Search for the cell housing the specified text and yield its (X, Y) center coordinate. 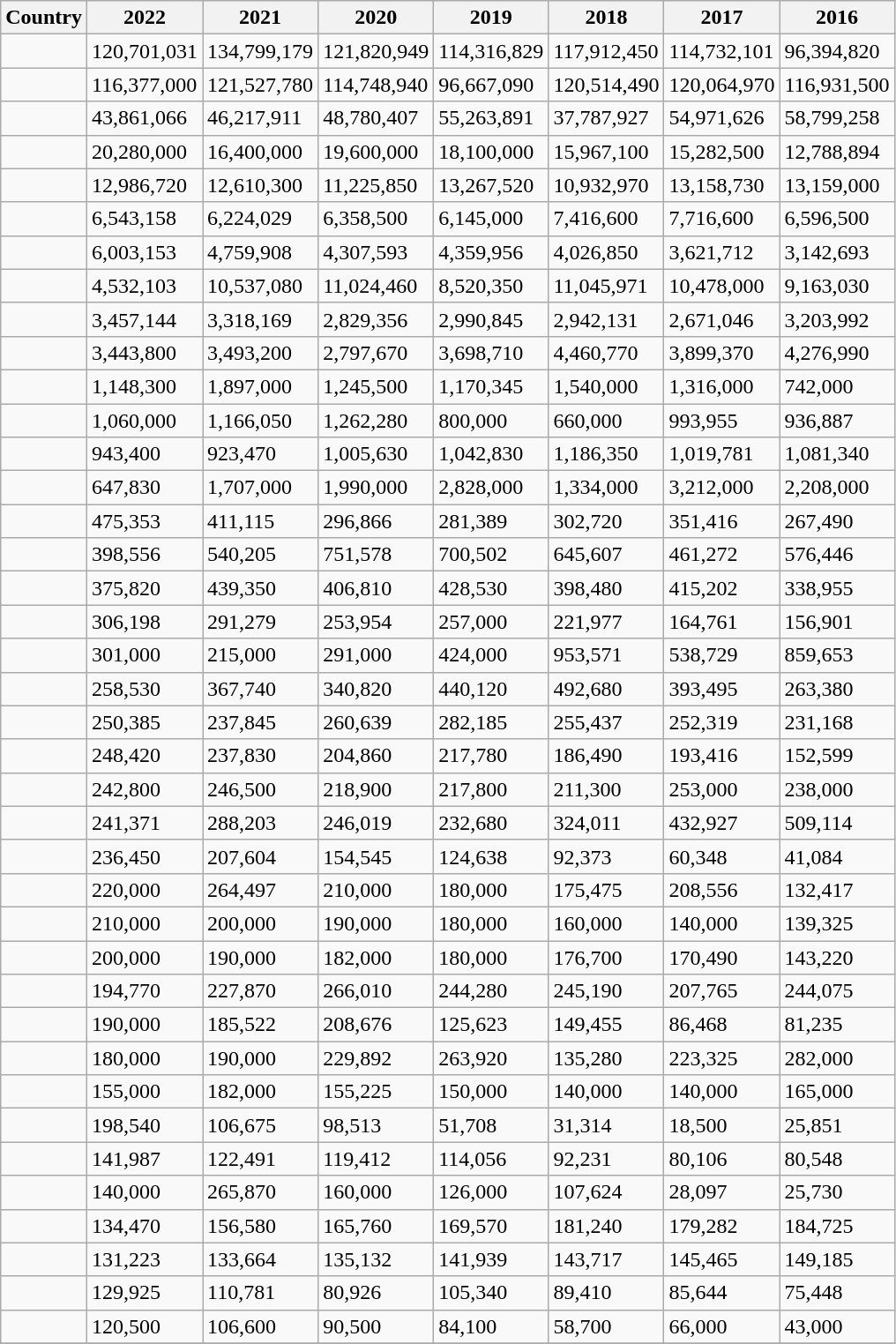
12,788,894 (837, 152)
98,513 (376, 1125)
2,942,131 (607, 319)
126,000 (491, 1192)
207,765 (721, 991)
143,220 (837, 957)
440,120 (491, 689)
155,225 (376, 1092)
250,385 (145, 722)
215,000 (261, 655)
248,420 (145, 756)
264,497 (261, 890)
282,185 (491, 722)
11,024,460 (376, 286)
1,148,300 (145, 386)
170,490 (721, 957)
176,700 (607, 957)
208,556 (721, 890)
242,800 (145, 789)
432,927 (721, 823)
1,019,781 (721, 454)
13,159,000 (837, 185)
3,212,000 (721, 488)
80,106 (721, 1159)
406,810 (376, 588)
236,450 (145, 856)
291,279 (261, 622)
1,005,630 (376, 454)
238,000 (837, 789)
48,780,407 (376, 118)
296,866 (376, 521)
3,899,370 (721, 353)
6,543,158 (145, 219)
324,011 (607, 823)
122,491 (261, 1159)
3,493,200 (261, 353)
96,394,820 (837, 51)
207,604 (261, 856)
13,267,520 (491, 185)
492,680 (607, 689)
509,114 (837, 823)
41,084 (837, 856)
1,245,500 (376, 386)
351,416 (721, 521)
6,145,000 (491, 219)
133,664 (261, 1259)
859,653 (837, 655)
1,060,000 (145, 421)
1,707,000 (261, 488)
221,977 (607, 622)
198,540 (145, 1125)
267,490 (837, 521)
135,132 (376, 1259)
231,168 (837, 722)
125,623 (491, 1025)
1,186,350 (607, 454)
134,799,179 (261, 51)
1,262,280 (376, 421)
263,380 (837, 689)
92,231 (607, 1159)
132,417 (837, 890)
576,446 (837, 555)
55,263,891 (491, 118)
54,971,626 (721, 118)
218,900 (376, 789)
742,000 (837, 386)
135,280 (607, 1058)
117,912,450 (607, 51)
281,389 (491, 521)
106,600 (261, 1326)
3,203,992 (837, 319)
943,400 (145, 454)
660,000 (607, 421)
461,272 (721, 555)
124,638 (491, 856)
244,075 (837, 991)
302,720 (607, 521)
229,892 (376, 1058)
185,522 (261, 1025)
244,280 (491, 991)
18,100,000 (491, 152)
245,190 (607, 991)
288,203 (261, 823)
253,954 (376, 622)
11,225,850 (376, 185)
141,987 (145, 1159)
923,470 (261, 454)
1,042,830 (491, 454)
227,870 (261, 991)
131,223 (145, 1259)
139,325 (837, 923)
211,300 (607, 789)
66,000 (721, 1326)
13,158,730 (721, 185)
282,000 (837, 1058)
110,781 (261, 1293)
114,732,101 (721, 51)
4,359,956 (491, 252)
237,845 (261, 722)
20,280,000 (145, 152)
2,797,670 (376, 353)
2022 (145, 18)
1,166,050 (261, 421)
291,000 (376, 655)
1,540,000 (607, 386)
89,410 (607, 1293)
4,276,990 (837, 353)
258,530 (145, 689)
1,170,345 (491, 386)
107,624 (607, 1192)
120,701,031 (145, 51)
105,340 (491, 1293)
398,480 (607, 588)
4,532,103 (145, 286)
43,861,066 (145, 118)
700,502 (491, 555)
80,926 (376, 1293)
10,932,970 (607, 185)
15,967,100 (607, 152)
114,056 (491, 1159)
2,990,845 (491, 319)
252,319 (721, 722)
60,348 (721, 856)
90,500 (376, 1326)
120,500 (145, 1326)
2,671,046 (721, 319)
2020 (376, 18)
217,800 (491, 789)
3,698,710 (491, 353)
260,639 (376, 722)
4,460,770 (607, 353)
428,530 (491, 588)
84,100 (491, 1326)
220,000 (145, 890)
340,820 (376, 689)
1,316,000 (721, 386)
6,003,153 (145, 252)
253,000 (721, 789)
11,045,971 (607, 286)
393,495 (721, 689)
25,851 (837, 1125)
6,224,029 (261, 219)
106,675 (261, 1125)
58,799,258 (837, 118)
19,600,000 (376, 152)
415,202 (721, 588)
12,986,720 (145, 185)
266,010 (376, 991)
3,621,712 (721, 252)
149,185 (837, 1259)
2,829,356 (376, 319)
92,373 (607, 856)
936,887 (837, 421)
3,457,144 (145, 319)
86,468 (721, 1025)
439,350 (261, 588)
152,599 (837, 756)
424,000 (491, 655)
149,455 (607, 1025)
150,000 (491, 1092)
232,680 (491, 823)
145,465 (721, 1259)
8,520,350 (491, 286)
Country (44, 18)
119,412 (376, 1159)
208,676 (376, 1025)
3,318,169 (261, 319)
43,000 (837, 1326)
12,610,300 (261, 185)
751,578 (376, 555)
4,307,593 (376, 252)
46,217,911 (261, 118)
179,282 (721, 1226)
120,064,970 (721, 85)
375,820 (145, 588)
246,500 (261, 789)
398,556 (145, 555)
6,358,500 (376, 219)
217,780 (491, 756)
645,607 (607, 555)
10,478,000 (721, 286)
116,377,000 (145, 85)
75,448 (837, 1293)
10,537,080 (261, 286)
1,081,340 (837, 454)
367,740 (261, 689)
411,115 (261, 521)
18,500 (721, 1125)
141,939 (491, 1259)
241,371 (145, 823)
58,700 (607, 1326)
993,955 (721, 421)
1,334,000 (607, 488)
6,596,500 (837, 219)
28,097 (721, 1192)
2016 (837, 18)
25,730 (837, 1192)
1,897,000 (261, 386)
164,761 (721, 622)
7,416,600 (607, 219)
181,240 (607, 1226)
155,000 (145, 1092)
7,716,600 (721, 219)
114,748,940 (376, 85)
3,443,800 (145, 353)
80,548 (837, 1159)
15,282,500 (721, 152)
237,830 (261, 756)
800,000 (491, 421)
2018 (607, 18)
2021 (261, 18)
338,955 (837, 588)
194,770 (145, 991)
246,019 (376, 823)
156,580 (261, 1226)
2,208,000 (837, 488)
51,708 (491, 1125)
301,000 (145, 655)
3,142,693 (837, 252)
540,205 (261, 555)
2017 (721, 18)
9,163,030 (837, 286)
306,198 (145, 622)
169,570 (491, 1226)
121,820,949 (376, 51)
184,725 (837, 1226)
186,490 (607, 756)
165,760 (376, 1226)
265,870 (261, 1192)
96,667,090 (491, 85)
81,235 (837, 1025)
31,314 (607, 1125)
263,920 (491, 1058)
85,644 (721, 1293)
4,026,850 (607, 252)
647,830 (145, 488)
156,901 (837, 622)
114,316,829 (491, 51)
154,545 (376, 856)
134,470 (145, 1226)
193,416 (721, 756)
120,514,490 (607, 85)
953,571 (607, 655)
129,925 (145, 1293)
16,400,000 (261, 152)
2019 (491, 18)
475,353 (145, 521)
255,437 (607, 722)
2,828,000 (491, 488)
1,990,000 (376, 488)
37,787,927 (607, 118)
204,860 (376, 756)
257,000 (491, 622)
4,759,908 (261, 252)
121,527,780 (261, 85)
116,931,500 (837, 85)
165,000 (837, 1092)
175,475 (607, 890)
223,325 (721, 1058)
538,729 (721, 655)
143,717 (607, 1259)
